Detect which cell encompasses the target text, then output its [x, y] center coordinate. 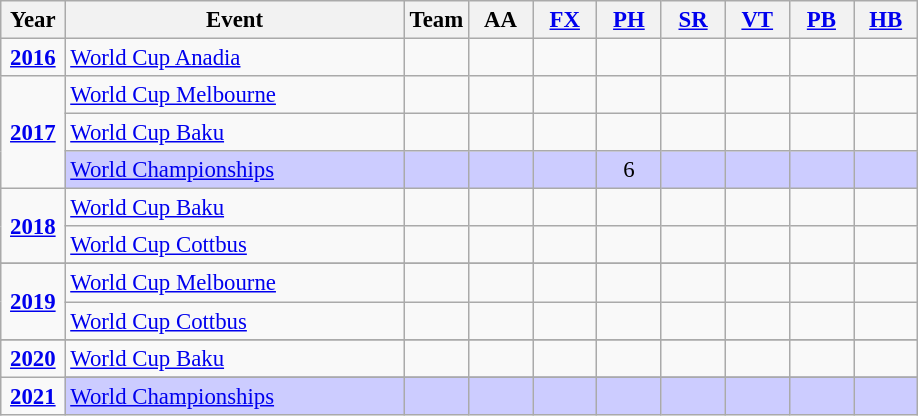
PB [821, 20]
Team [436, 20]
2016 [33, 58]
2017 [33, 132]
VT [757, 20]
PH [629, 20]
2021 [33, 396]
AA [500, 20]
FX [565, 20]
HB [886, 20]
2019 [33, 302]
6 [629, 170]
2020 [33, 358]
Year [33, 20]
World Cup Anadia [234, 58]
SR [693, 20]
2018 [33, 226]
Event [234, 20]
